Identify which cell holds the provided text, then report its (x, y) central coordinate. 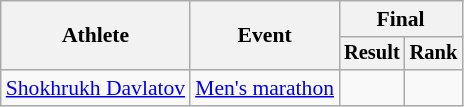
Shokhrukh Davlatov (96, 88)
Result (372, 54)
Rank (434, 54)
Event (264, 36)
Men's marathon (264, 88)
Athlete (96, 36)
Final (400, 19)
